Find where the given text appears and provide that cell's center as (X, Y) coordinate. 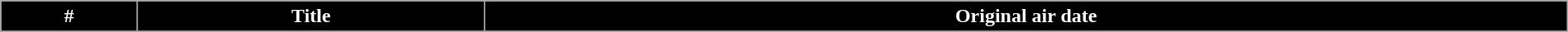
# (69, 16)
Original air date (1025, 16)
Title (311, 16)
